Determine the (x, y) coordinate at the center of the cell enclosing the given text.  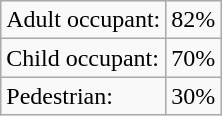
30% (194, 96)
70% (194, 58)
Child occupant: (84, 58)
Pedestrian: (84, 96)
Adult occupant: (84, 20)
82% (194, 20)
